Locate the cell with the specified text and output its (X, Y) center coordinate. 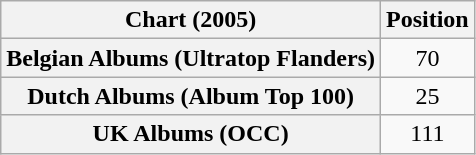
111 (428, 134)
25 (428, 96)
Belgian Albums (Ultratop Flanders) (191, 58)
Chart (2005) (191, 20)
Position (428, 20)
UK Albums (OCC) (191, 134)
70 (428, 58)
Dutch Albums (Album Top 100) (191, 96)
